Detect which cell encompasses the target text, then output its (x, y) center coordinate. 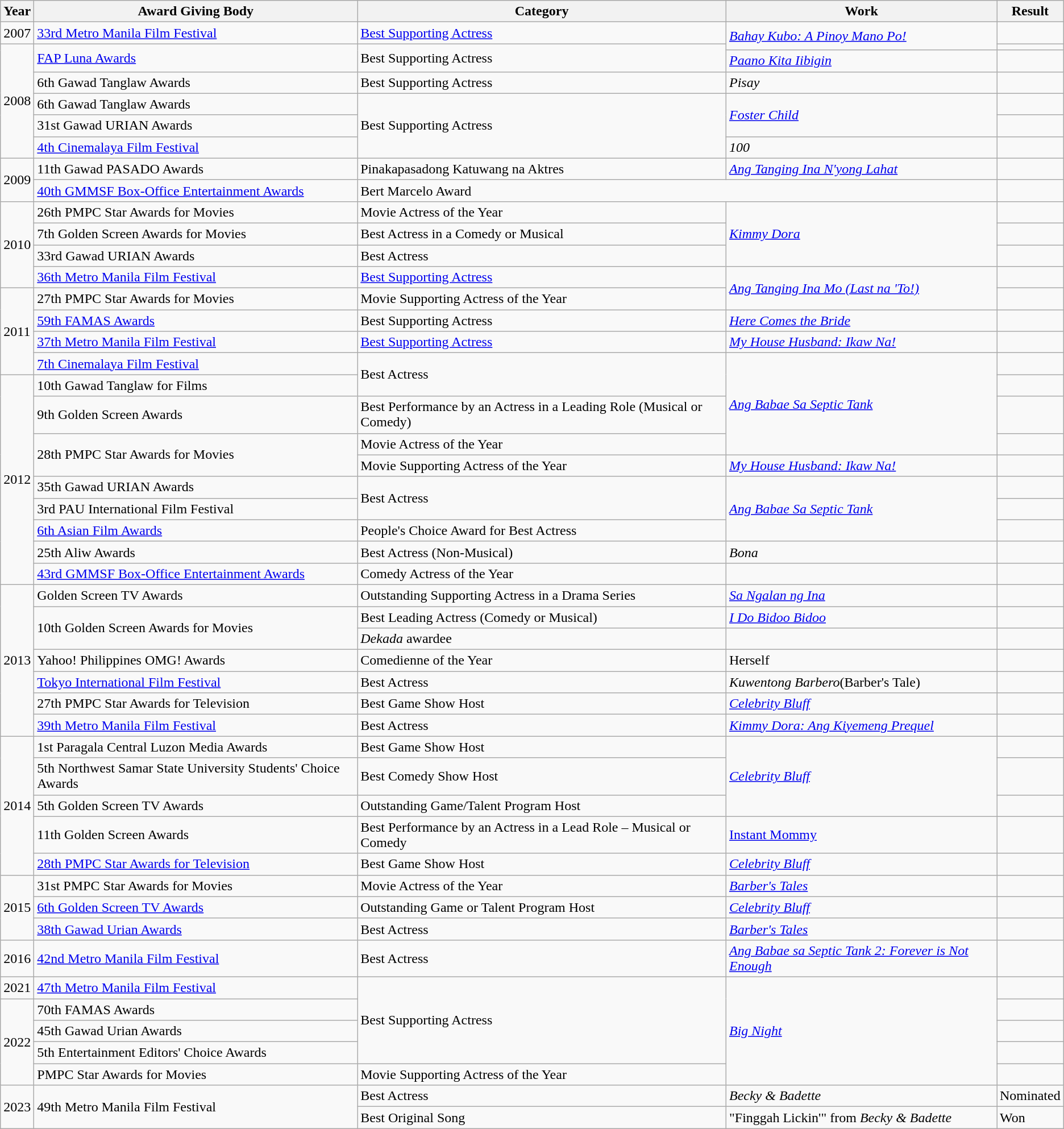
43rd GMMSF Box-Office Entertainment Awards (196, 574)
47th Metro Manila Film Festival (196, 987)
Award Giving Body (196, 11)
FAP Luna Awards (196, 58)
31st Gawad URIAN Awards (196, 126)
Kimmy Dora (861, 234)
Ang Tanging Ina Mo (Last na 'To!) (861, 288)
45th Gawad Urian Awards (196, 1031)
5th Entertainment Editors' Choice Awards (196, 1053)
Instant Mommy (861, 835)
Herself (861, 661)
38th Gawad Urian Awards (196, 929)
Tokyo International Film Festival (196, 682)
Big Night (861, 1031)
3rd PAU International Film Festival (196, 509)
2023 (17, 1107)
Dekada awardee (542, 639)
Best Actress in a Comedy or Musical (542, 234)
100 (861, 147)
Nominated (1030, 1096)
I Do Bidoo Bidoo (861, 617)
Here Comes the Bride (861, 321)
49th Metro Manila Film Festival (196, 1107)
PMPC Star Awards for Movies (196, 1074)
11th Gawad PASADO Awards (196, 169)
10th Golden Screen Awards for Movies (196, 628)
59th FAMAS Awards (196, 321)
35th Gawad URIAN Awards (196, 487)
39th Metro Manila Film Festival (196, 725)
2007 (17, 33)
Paano Kita Iibigin (861, 61)
2015 (17, 907)
11th Golden Screen Awards (196, 835)
27th PMPC Star Awards for Movies (196, 299)
Ang Babae sa Septic Tank 2: Forever is Not Enough (861, 958)
42nd Metro Manila Film Festival (196, 958)
27th PMPC Star Awards for Television (196, 704)
Best Performance by an Actress in a Leading Role (Musical or Comedy) (542, 415)
2009 (17, 180)
Kimmy Dora: Ang Kiyemeng Prequel (861, 725)
Yahoo! Philippines OMG! Awards (196, 661)
2011 (17, 331)
Category (542, 11)
28th PMPC Star Awards for Movies (196, 455)
Comedy Actress of the Year (542, 574)
9th Golden Screen Awards (196, 415)
33rd Gawad URIAN Awards (196, 255)
People's Choice Award for Best Actress (542, 530)
Becky & Badette (861, 1096)
Result (1030, 11)
4th Cinemalaya Film Festival (196, 147)
2010 (17, 244)
Pisay (861, 82)
Outstanding Game or Talent Program Host (542, 907)
Bahay Kubo: A Pinoy Mano Po! (861, 36)
Kuwentong Barbero(Barber's Tale) (861, 682)
5th Northwest Samar State University Students' Choice Awards (196, 777)
6th Asian Film Awards (196, 530)
33rd Metro Manila Film Festival (196, 33)
6th Golden Screen TV Awards (196, 907)
Bona (861, 552)
2008 (17, 101)
2012 (17, 480)
2014 (17, 806)
Best Original Song (542, 1118)
36th Metro Manila Film Festival (196, 277)
2016 (17, 958)
Ang Tanging Ina N'yong Lahat (861, 169)
2021 (17, 987)
Best Actress (Non-Musical) (542, 552)
Work (861, 11)
Outstanding Supporting Actress in a Drama Series (542, 595)
Best Leading Actress (Comedy or Musical) (542, 617)
Pinakapasadong Katuwang na Aktres (542, 169)
7th Cinemalaya Film Festival (196, 364)
26th PMPC Star Awards for Movies (196, 212)
10th Gawad Tanglaw for Films (196, 385)
1st Paragala Central Luzon Media Awards (196, 747)
37th Metro Manila Film Festival (196, 342)
"Finggah Lickin'" from Becky & Badette (861, 1118)
Foster Child (861, 115)
7th Golden Screen Awards for Movies (196, 234)
Comedienne of the Year (542, 661)
5th Golden Screen TV Awards (196, 806)
2013 (17, 660)
Won (1030, 1118)
Bert Marcelo Award (678, 190)
Best Comedy Show Host (542, 777)
40th GMMSF Box-Office Entertainment Awards (196, 190)
70th FAMAS Awards (196, 1009)
28th PMPC Star Awards for Television (196, 864)
25th Aliw Awards (196, 552)
Golden Screen TV Awards (196, 595)
2022 (17, 1041)
Sa Ngalan ng Ina (861, 595)
Year (17, 11)
Best Performance by an Actress in a Lead Role – Musical or Comedy (542, 835)
Outstanding Game/Talent Program Host (542, 806)
31st PMPC Star Awards for Movies (196, 886)
